Extract the [X, Y] coordinate from the center of the cell holding the provided text.  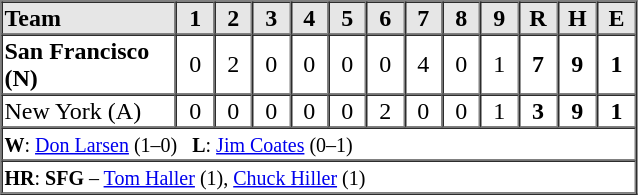
E [616, 18]
Team [90, 18]
W: Don Larsen (1–0) L: Jim Coates (0–1) [319, 144]
8 [461, 18]
H [578, 18]
New York (A) [90, 110]
R [538, 18]
6 [385, 18]
San Francisco (N) [90, 64]
HR: SFG – Tom Haller (1), Chuck Hiller (1) [319, 176]
5 [347, 18]
